From the cell containing the given text, extract its center point as [x, y] coordinate. 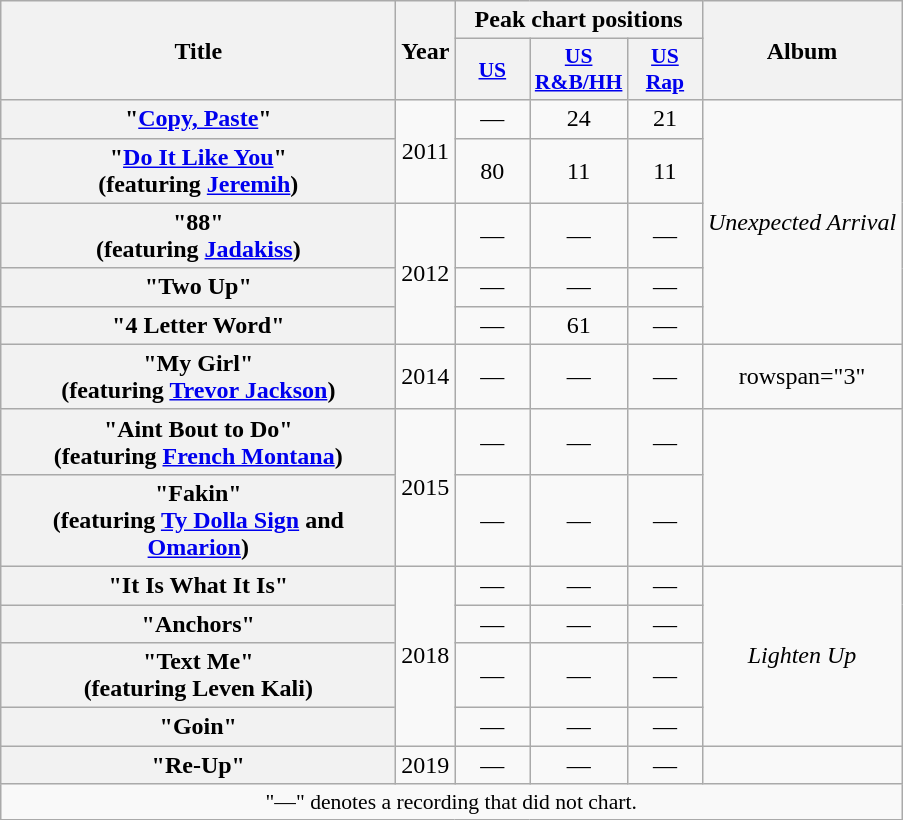
Album [802, 50]
80 [492, 170]
"Anchors" [198, 623]
"88" (featuring Jadakiss) [198, 236]
Unexpected Arrival [802, 222]
"Do It Like You" (featuring Jeremih) [198, 170]
"Text Me" (featuring Leven Kali) [198, 676]
US [492, 70]
"Re-Up" [198, 765]
2011 [426, 152]
"—" denotes a recording that did not chart. [452, 802]
61 [579, 325]
rowspan="3" [802, 376]
USR&B/HH [579, 70]
Year [426, 50]
2018 [426, 656]
"Aint Bout to Do" (featuring French Montana) [198, 442]
"My Girl" (featuring Trevor Jackson) [198, 376]
Title [198, 50]
"Copy, Paste" [198, 119]
2015 [426, 488]
2019 [426, 765]
Peak chart positions [579, 20]
US Rap [664, 70]
"Fakin" (featuring Ty Dolla Sign and Omarion) [198, 520]
"4 Letter Word" [198, 325]
2012 [426, 274]
21 [664, 119]
24 [579, 119]
"Two Up" [198, 287]
"It Is What It Is" [198, 585]
"Goin" [198, 727]
Lighten Up [802, 656]
2014 [426, 376]
